Pinpoint the cell where the given text exists, returning its [x, y] midpoint coordinate. 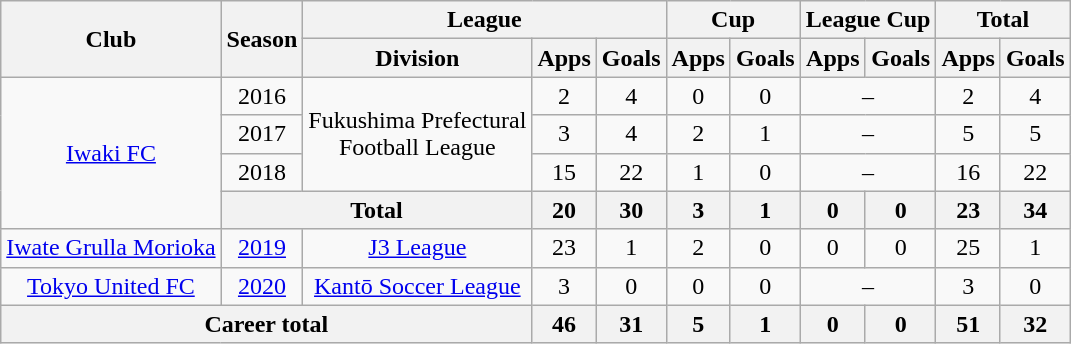
Kantō Soccer League [418, 286]
25 [968, 248]
Division [418, 58]
15 [564, 172]
Season [262, 39]
30 [631, 210]
Fukushima Prefectural Football League [418, 134]
J3 League [418, 248]
51 [968, 324]
2016 [262, 96]
34 [1035, 210]
2019 [262, 248]
2017 [262, 134]
32 [1035, 324]
League Cup [868, 20]
Tokyo United FC [111, 286]
2018 [262, 172]
Club [111, 39]
Career total [266, 324]
31 [631, 324]
2020 [262, 286]
16 [968, 172]
League [484, 20]
20 [564, 210]
46 [564, 324]
Iwate Grulla Morioka [111, 248]
Cup [733, 20]
Iwaki FC [111, 153]
